Identify which cell holds the provided text, then report its [x, y] central coordinate. 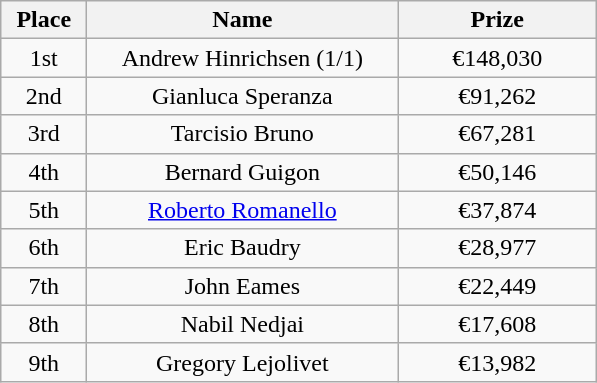
Gregory Lejolivet [242, 362]
John Eames [242, 286]
€17,608 [498, 324]
Name [242, 20]
€50,146 [498, 172]
8th [44, 324]
6th [44, 248]
Roberto Romanello [242, 210]
3rd [44, 134]
Place [44, 20]
Gianluca Speranza [242, 96]
Nabil Nedjai [242, 324]
€91,262 [498, 96]
Eric Baudry [242, 248]
7th [44, 286]
€148,030 [498, 58]
9th [44, 362]
€28,977 [498, 248]
Prize [498, 20]
€13,982 [498, 362]
4th [44, 172]
€67,281 [498, 134]
Tarcisio Bruno [242, 134]
€22,449 [498, 286]
€37,874 [498, 210]
Andrew Hinrichsen (1/1) [242, 58]
5th [44, 210]
1st [44, 58]
2nd [44, 96]
Bernard Guigon [242, 172]
